Locate the cell with the specified text and output its (X, Y) center coordinate. 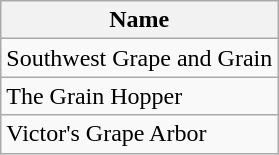
Name (140, 20)
The Grain Hopper (140, 96)
Victor's Grape Arbor (140, 134)
Southwest Grape and Grain (140, 58)
